Identify which cell holds the provided text, then report its [X, Y] central coordinate. 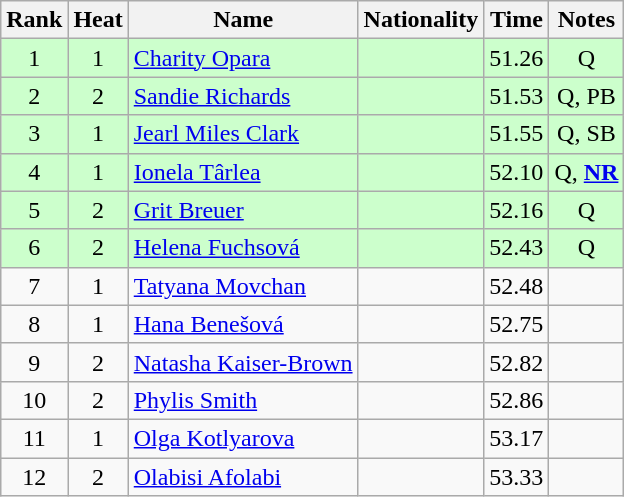
7 [34, 286]
Rank [34, 20]
5 [34, 210]
4 [34, 172]
Q, SB [586, 134]
52.43 [516, 248]
52.86 [516, 400]
Tatyana Movchan [243, 286]
Ionela Târlea [243, 172]
10 [34, 400]
51.53 [516, 96]
Q, NR [586, 172]
Q, PB [586, 96]
51.55 [516, 134]
52.48 [516, 286]
52.75 [516, 324]
Time [516, 20]
Phylis Smith [243, 400]
Grit Breuer [243, 210]
9 [34, 362]
53.17 [516, 438]
52.10 [516, 172]
3 [34, 134]
Charity Opara [243, 58]
11 [34, 438]
Heat [98, 20]
Olga Kotlyarova [243, 438]
53.33 [516, 477]
51.26 [516, 58]
Jearl Miles Clark [243, 134]
Natasha Kaiser-Brown [243, 362]
6 [34, 248]
8 [34, 324]
Olabisi Afolabi [243, 477]
Name [243, 20]
52.82 [516, 362]
Helena Fuchsová [243, 248]
Nationality [421, 20]
12 [34, 477]
Notes [586, 20]
Hana Benešová [243, 324]
52.16 [516, 210]
Sandie Richards [243, 96]
